Scan for the cell matching the given text and deliver its (X, Y) coordinate at center. 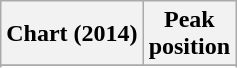
Chart (2014) (72, 34)
Peak position (189, 34)
